Output the (X, Y) coordinate of the center of the cell containing the given text.  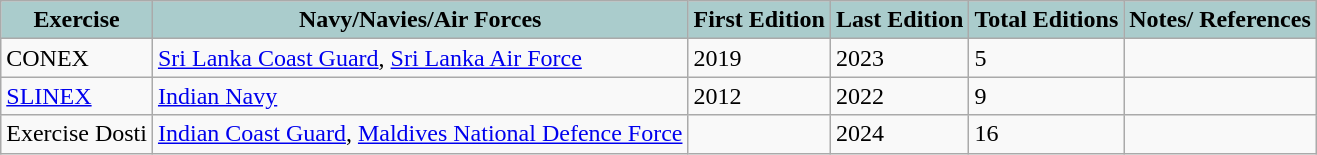
Total Editions (1046, 20)
First Edition (759, 20)
Notes/ References (1220, 20)
9 (1046, 96)
Indian Navy (420, 96)
Exercise (77, 20)
Navy/Navies/Air Forces (420, 20)
2024 (899, 134)
Exercise Dosti (77, 134)
16 (1046, 134)
Indian Coast Guard, Maldives National Defence Force (420, 134)
2012 (759, 96)
CONEX (77, 58)
Last Edition (899, 20)
2023 (899, 58)
2022 (899, 96)
Sri Lanka Coast Guard, Sri Lanka Air Force (420, 58)
2019 (759, 58)
SLINEX (77, 96)
5 (1046, 58)
